Return (X, Y) of the center of cell containing provided text 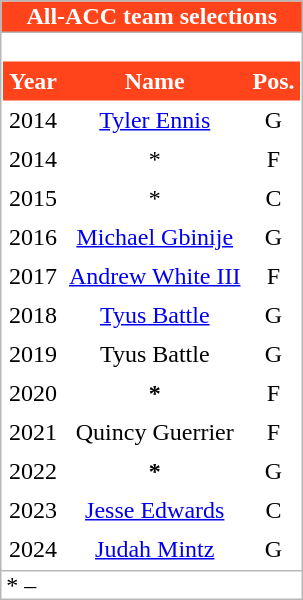
2021 (33, 432)
Name (154, 82)
2016 (33, 238)
* – (152, 585)
All-ACC team selections (152, 17)
Jesse Edwards (154, 510)
Quincy Guerrier (154, 432)
2015 (33, 198)
Michael Gbinije (154, 238)
2019 (33, 354)
Year (33, 82)
Pos. (273, 82)
Andrew White III (154, 276)
2024 (33, 550)
Judah Mintz (154, 550)
2018 (33, 316)
2020 (33, 394)
2022 (33, 472)
2023 (33, 510)
2017 (33, 276)
Tyler Ennis (154, 120)
